Return (X, Y) of the center of cell containing provided text 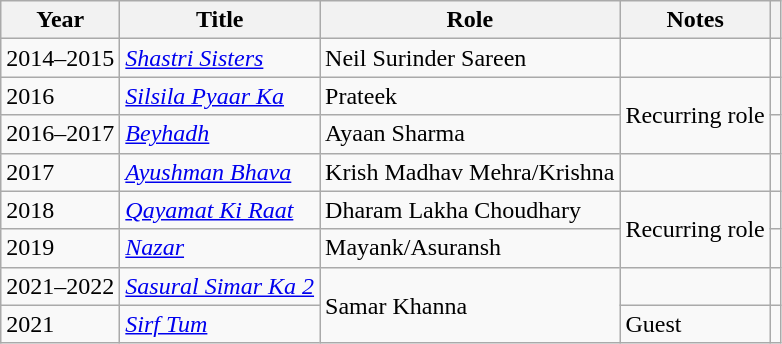
2017 (60, 172)
2014–2015 (60, 58)
Beyhadh (220, 134)
Silsila Pyaar Ka (220, 96)
2018 (60, 210)
2016–2017 (60, 134)
Neil Surinder Sareen (470, 58)
Mayank/Asuransh (470, 248)
Sirf Tum (220, 324)
Ayushman Bhava (220, 172)
Krish Madhav Mehra/Krishna (470, 172)
Ayaan Sharma (470, 134)
Role (470, 20)
Qayamat Ki Raat (220, 210)
2019 (60, 248)
Sasural Simar Ka 2 (220, 286)
Title (220, 20)
2021 (60, 324)
2021–2022 (60, 286)
Prateek (470, 96)
Guest (695, 324)
Year (60, 20)
Nazar (220, 248)
Shastri Sisters (220, 58)
Dharam Lakha Choudhary (470, 210)
Notes (695, 20)
Samar Khanna (470, 305)
2016 (60, 96)
